Pinpoint the cell where the given text exists, returning its [x, y] midpoint coordinate. 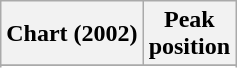
Peakposition [189, 34]
Chart (2002) [72, 34]
